Provide the [x, y] coordinate of the cell's center where the given text is located.  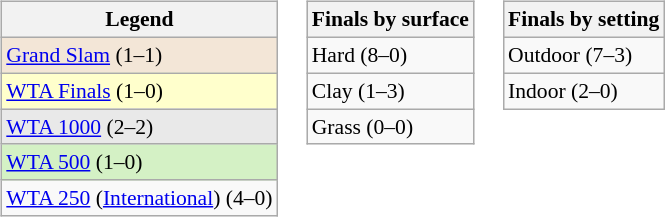
WTA 500 (1–0) [139, 162]
Finals by surface [390, 20]
Grass (0–0) [390, 127]
WTA 250 (International) (4–0) [139, 198]
Legend [139, 20]
Grand Slam (1–1) [139, 55]
Outdoor (7–3) [584, 55]
Finals by setting [584, 20]
Clay (1–3) [390, 91]
Hard (8–0) [390, 55]
WTA Finals (1–0) [139, 91]
Indoor (2–0) [584, 91]
WTA 1000 (2–2) [139, 127]
